Search for the cell housing the specified text and yield its [X, Y] center coordinate. 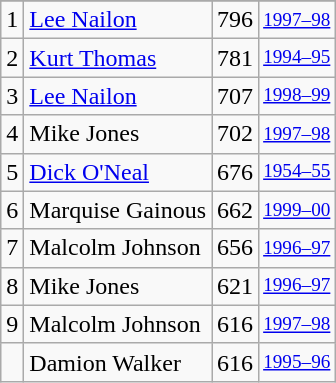
4 [12, 134]
662 [236, 210]
1 [12, 20]
1994–95 [297, 58]
1995–96 [297, 362]
781 [236, 58]
3 [12, 96]
621 [236, 286]
1999–00 [297, 210]
7 [12, 248]
6 [12, 210]
2 [12, 58]
9 [12, 324]
796 [236, 20]
Marquise Gainous [118, 210]
656 [236, 248]
707 [236, 96]
Kurt Thomas [118, 58]
676 [236, 172]
5 [12, 172]
1998–99 [297, 96]
8 [12, 286]
1954–55 [297, 172]
Dick O'Neal [118, 172]
Damion Walker [118, 362]
702 [236, 134]
